Provide the (X, Y) coordinate of the cell's center where the given text is located.  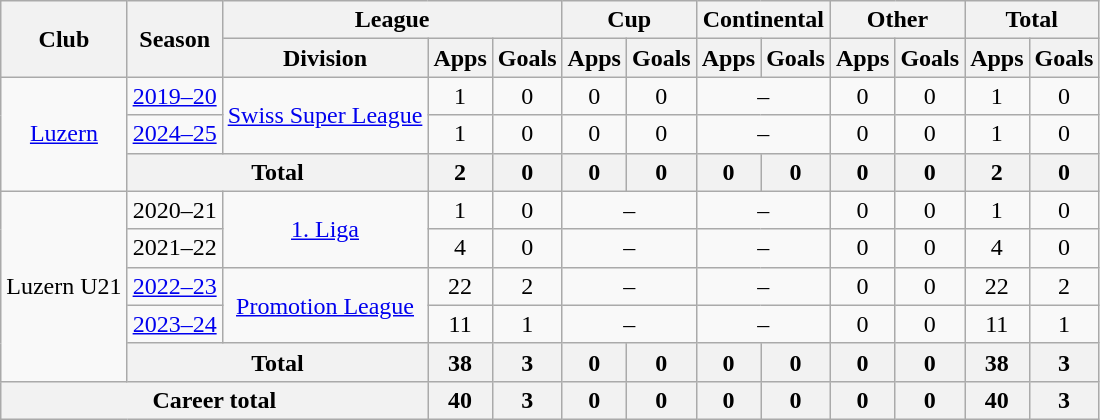
Luzern (64, 134)
Continental (763, 20)
2023–24 (174, 324)
Swiss Super League (325, 115)
Luzern U21 (64, 286)
2024–25 (174, 134)
Career total (214, 400)
1. Liga (325, 229)
Promotion League (325, 305)
2022–23 (174, 286)
2019–20 (174, 96)
Division (325, 58)
Other (897, 20)
League (392, 20)
Cup (629, 20)
Season (174, 39)
Club (64, 39)
2021–22 (174, 248)
2020–21 (174, 210)
